Extract the (x, y) coordinate from the center of the cell holding the provided text.  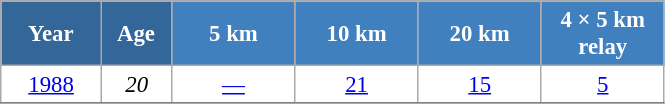
10 km (356, 34)
21 (356, 85)
5 km (234, 34)
1988 (52, 85)
5 (602, 85)
Year (52, 34)
4 × 5 km relay (602, 34)
20 km (480, 34)
15 (480, 85)
— (234, 85)
Age (136, 34)
20 (136, 85)
